Detect which cell encompasses the target text, then output its [x, y] center coordinate. 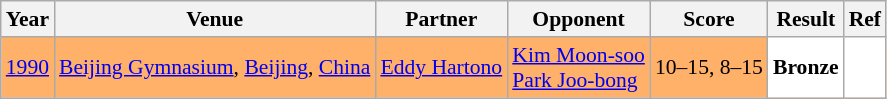
Score [709, 19]
Year [28, 19]
Result [806, 19]
Beijing Gymnasium, Beijing, China [214, 68]
Ref [865, 19]
Opponent [578, 19]
Bronze [806, 68]
Venue [214, 19]
1990 [28, 68]
Eddy Hartono [441, 68]
Kim Moon-soo Park Joo-bong [578, 68]
Partner [441, 19]
10–15, 8–15 [709, 68]
